Return [X, Y] of the center of cell containing provided text 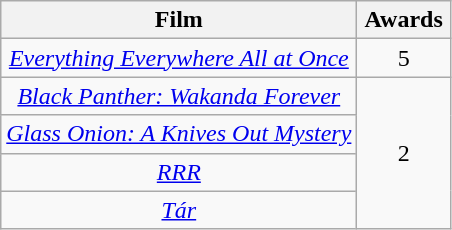
Film [179, 20]
Tár [179, 210]
2 [404, 153]
5 [404, 58]
Glass Onion: A Knives Out Mystery [179, 134]
RRR [179, 172]
Everything Everywhere All at Once [179, 58]
Awards [404, 20]
Black Panther: Wakanda Forever [179, 96]
